Return the [X, Y] coordinate for the center point of the cell that contains the specified text.  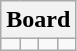
Board [38, 20]
